From the cell containing the given text, extract its center point as [X, Y] coordinate. 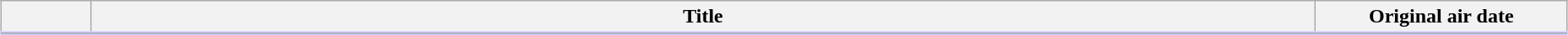
Title [703, 17]
Original air date [1441, 17]
